Return (X, Y) of the center of cell containing provided text 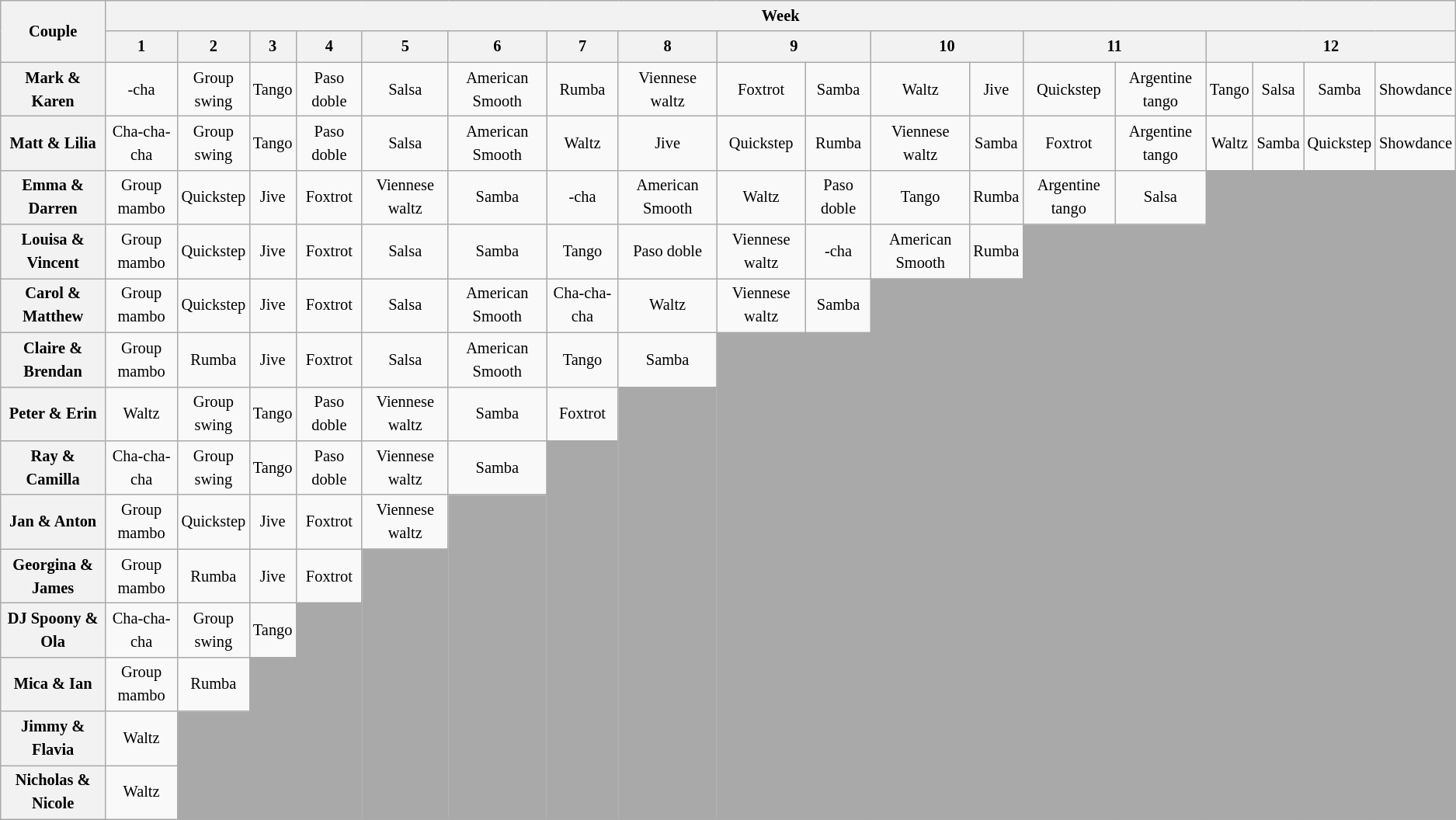
Mark & Karen (53, 89)
8 (668, 47)
Emma & Darren (53, 197)
7 (582, 47)
Georgina & James (53, 576)
Matt & Lilia (53, 143)
Ray & Camilla (53, 467)
4 (329, 47)
DJ Spoony & Ola (53, 630)
2 (214, 47)
9 (794, 47)
10 (947, 47)
Carol & Matthew (53, 305)
Mica & Ian (53, 684)
6 (497, 47)
Nicholas & Nicole (53, 792)
1 (141, 47)
Louisa & Vincent (53, 252)
Couple (53, 31)
Week (780, 16)
Peter & Erin (53, 414)
Jimmy & Flavia (53, 738)
Jan & Anton (53, 522)
5 (405, 47)
11 (1114, 47)
12 (1331, 47)
Claire & Brendan (53, 360)
3 (273, 47)
